Return [x, y] of the center of cell containing provided text 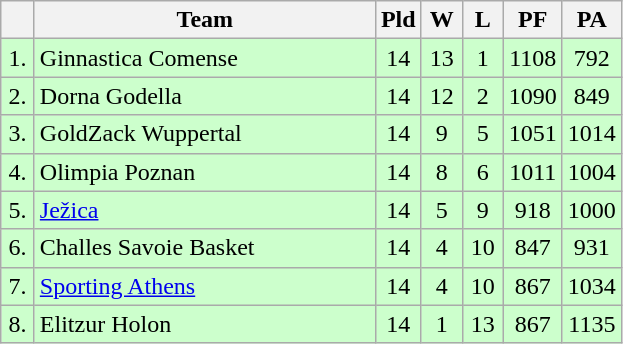
Elitzur Holon [204, 324]
1108 [532, 58]
6. [18, 248]
Dorna Godella [204, 96]
GoldZack Wuppertal [204, 134]
1004 [592, 172]
1011 [532, 172]
2 [482, 96]
931 [592, 248]
PF [532, 20]
Ginnastica Comense [204, 58]
Sporting Athens [204, 286]
918 [532, 210]
7. [18, 286]
12 [442, 96]
849 [592, 96]
1135 [592, 324]
1000 [592, 210]
Challes Savoie Basket [204, 248]
1. [18, 58]
8. [18, 324]
Team [204, 20]
W [442, 20]
Olimpia Poznan [204, 172]
PA [592, 20]
6 [482, 172]
Ježica [204, 210]
5. [18, 210]
2. [18, 96]
3. [18, 134]
792 [592, 58]
847 [532, 248]
1034 [592, 286]
8 [442, 172]
1090 [532, 96]
1051 [532, 134]
1014 [592, 134]
L [482, 20]
Pld [398, 20]
4. [18, 172]
